Identify which cell holds the provided text, then report its [X, Y] central coordinate. 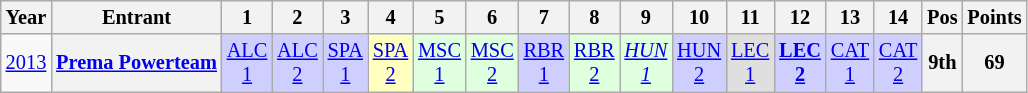
9th [942, 63]
Entrant [136, 17]
HUN1 [646, 63]
Year [26, 17]
Points [994, 17]
4 [390, 17]
69 [994, 63]
CAT2 [898, 63]
ALC1 [247, 63]
LEC1 [750, 63]
RBR2 [594, 63]
Prema Powerteam [136, 63]
ALC2 [297, 63]
8 [594, 17]
5 [440, 17]
HUN2 [699, 63]
RBR1 [544, 63]
9 [646, 17]
6 [492, 17]
13 [850, 17]
SPA1 [346, 63]
MSC2 [492, 63]
MSC1 [440, 63]
2 [297, 17]
10 [699, 17]
SPA2 [390, 63]
CAT1 [850, 63]
LEC2 [800, 63]
12 [800, 17]
1 [247, 17]
3 [346, 17]
7 [544, 17]
11 [750, 17]
2013 [26, 63]
14 [898, 17]
Pos [942, 17]
